Find where the given text appears and provide that cell's center as [X, Y] coordinate. 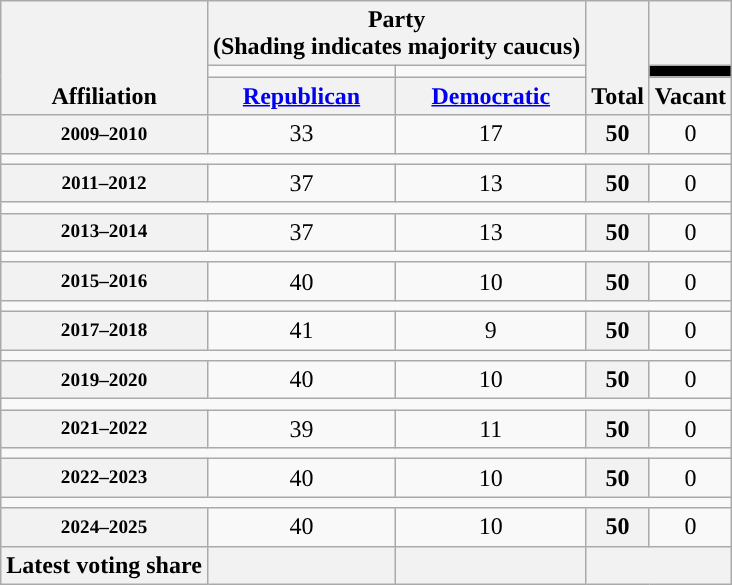
11 [491, 429]
Republican [301, 96]
17 [491, 134]
Vacant [690, 96]
41 [301, 330]
2017–2018 [104, 330]
9 [491, 330]
33 [301, 134]
39 [301, 429]
2015–2016 [104, 281]
Latest voting share [104, 565]
Party (Shading indicates majority caucus) [396, 34]
2019–2020 [104, 380]
2021–2022 [104, 429]
2009–2010 [104, 134]
2024–2025 [104, 527]
Affiliation [104, 58]
2013–2014 [104, 232]
Democratic [491, 96]
Total [618, 58]
2022–2023 [104, 478]
2011–2012 [104, 183]
